Output the [x, y] coordinate of the center of the cell containing the given text.  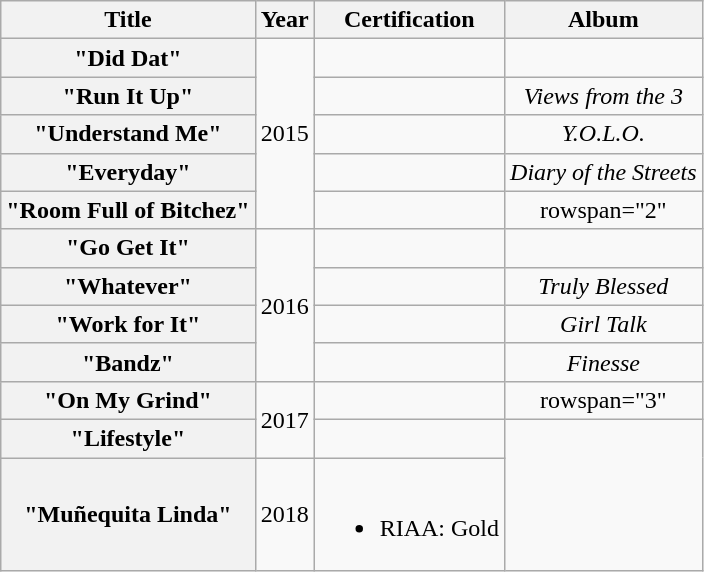
Truly Blessed [604, 286]
2017 [284, 419]
2018 [284, 514]
"Room Full of Bitchez" [128, 210]
Y.O.L.O. [604, 134]
Certification [409, 20]
Album [604, 20]
"Muñequita Linda" [128, 514]
Finesse [604, 362]
"Whatever" [128, 286]
"Understand Me" [128, 134]
"Lifestyle" [128, 438]
"Bandz" [128, 362]
Views from the 3 [604, 96]
Year [284, 20]
2016 [284, 305]
rowspan="2" [604, 210]
"Work for It" [128, 324]
Girl Talk [604, 324]
"Everyday" [128, 172]
RIAA: Gold [409, 514]
"On My Grind" [128, 400]
"Did Dat" [128, 58]
Title [128, 20]
"Go Get It" [128, 248]
rowspan="3" [604, 400]
Diary of the Streets [604, 172]
2015 [284, 134]
"Run It Up" [128, 96]
